Extract the (X, Y) coordinate from the center of the cell holding the provided text.  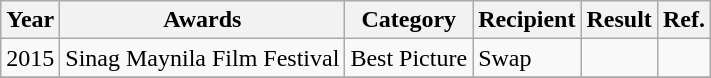
Ref. (684, 20)
Recipient (527, 20)
Category (409, 20)
Sinag Maynila Film Festival (202, 58)
Best Picture (409, 58)
Result (619, 20)
Swap (527, 58)
2015 (30, 58)
Awards (202, 20)
Year (30, 20)
